Search for the cell housing the specified text and yield its [x, y] center coordinate. 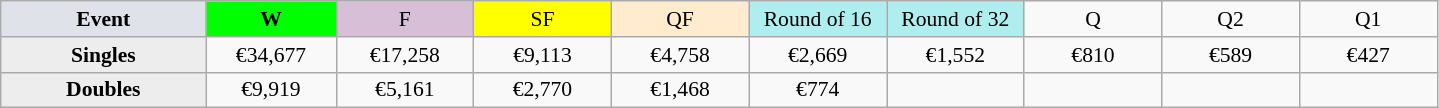
W [271, 19]
€2,669 [818, 55]
€810 [1093, 55]
€9,919 [271, 90]
€9,113 [543, 55]
Doubles [104, 90]
Singles [104, 55]
€34,677 [271, 55]
€427 [1368, 55]
€774 [818, 90]
QF [680, 19]
Round of 32 [955, 19]
€589 [1231, 55]
€2,770 [543, 90]
€1,468 [680, 90]
SF [543, 19]
F [405, 19]
Q [1093, 19]
€4,758 [680, 55]
Round of 16 [818, 19]
€17,258 [405, 55]
€5,161 [405, 90]
Q2 [1231, 19]
€1,552 [955, 55]
Event [104, 19]
Q1 [1368, 19]
